Search for the cell housing the specified text and yield its [X, Y] center coordinate. 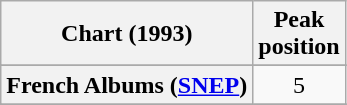
Chart (1993) [127, 34]
5 [299, 85]
French Albums (SNEP) [127, 85]
Peakposition [299, 34]
